For the text-containing cell, return its midpoint in [x, y] coordinate format. 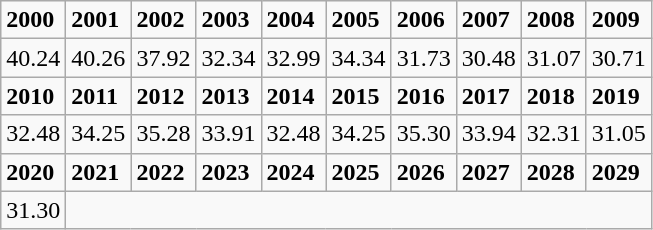
2011 [98, 96]
34.34 [358, 58]
2000 [34, 20]
2018 [554, 96]
2022 [164, 172]
2027 [488, 172]
2013 [228, 96]
2005 [358, 20]
33.94 [488, 134]
2004 [294, 20]
31.73 [424, 58]
2015 [358, 96]
2002 [164, 20]
35.28 [164, 134]
2025 [358, 172]
2026 [424, 172]
32.34 [228, 58]
2029 [618, 172]
30.71 [618, 58]
2012 [164, 96]
32.31 [554, 134]
2001 [98, 20]
2014 [294, 96]
2006 [424, 20]
35.30 [424, 134]
40.26 [98, 58]
2028 [554, 172]
2007 [488, 20]
2009 [618, 20]
30.48 [488, 58]
31.30 [34, 210]
2020 [34, 172]
2024 [294, 172]
31.07 [554, 58]
2023 [228, 172]
2008 [554, 20]
2003 [228, 20]
2016 [424, 96]
31.05 [618, 134]
33.91 [228, 134]
32.99 [294, 58]
2017 [488, 96]
37.92 [164, 58]
2021 [98, 172]
2010 [34, 96]
2019 [618, 96]
40.24 [34, 58]
